Determine the [x, y] coordinate at the center of the cell enclosing the given text.  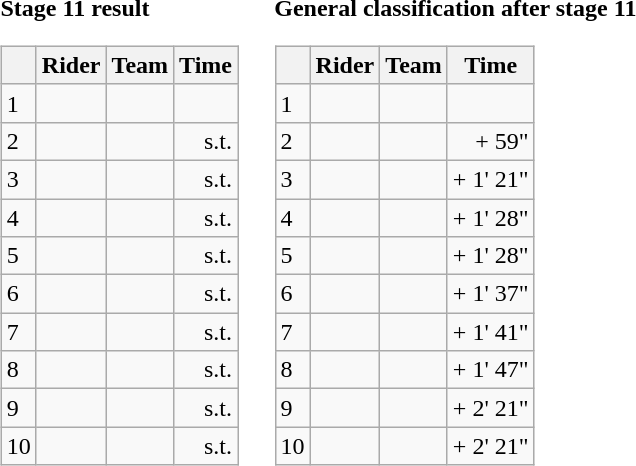
+ 59" [490, 141]
+ 1' 41" [490, 332]
+ 1' 21" [490, 179]
+ 1' 47" [490, 370]
+ 1' 37" [490, 294]
